Locate the cell with the specified text and output its [x, y] center coordinate. 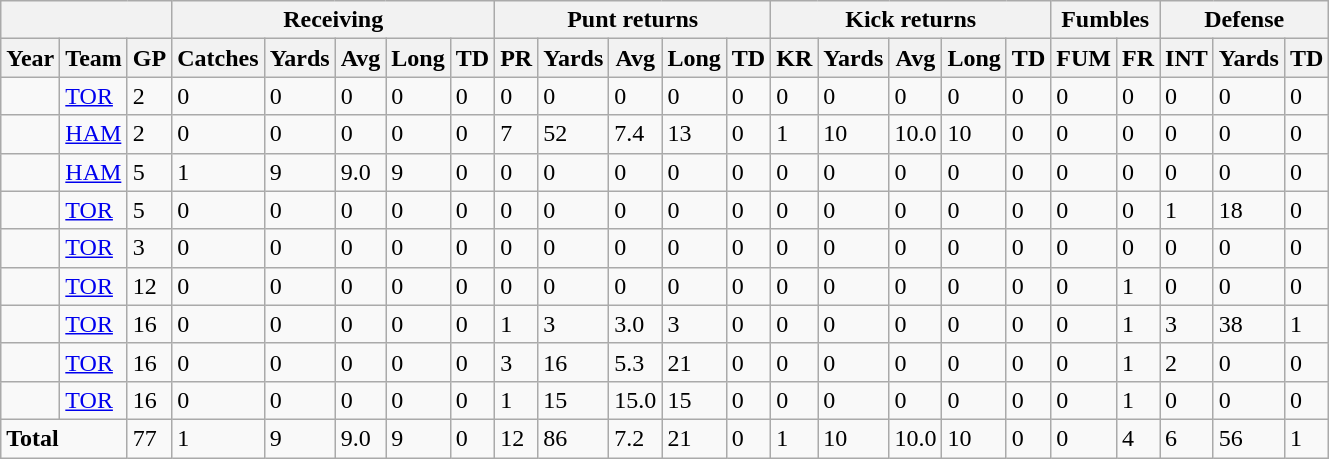
Kick returns [911, 20]
FUM [1084, 58]
13 [694, 134]
6 [1187, 438]
GP [149, 58]
7.2 [636, 438]
5.3 [636, 362]
Total [64, 438]
86 [574, 438]
18 [1248, 210]
INT [1187, 58]
4 [1138, 438]
77 [149, 438]
KR [794, 58]
Defense [1244, 20]
7.4 [636, 134]
Punt returns [633, 20]
Catches [218, 58]
3.0 [636, 324]
FR [1138, 58]
7 [516, 134]
52 [574, 134]
PR [516, 58]
15.0 [636, 400]
56 [1248, 438]
Team [94, 58]
38 [1248, 324]
Receiving [334, 20]
Year [30, 58]
Fumbles [1106, 20]
